From the cell containing the given text, extract its center point as [x, y] coordinate. 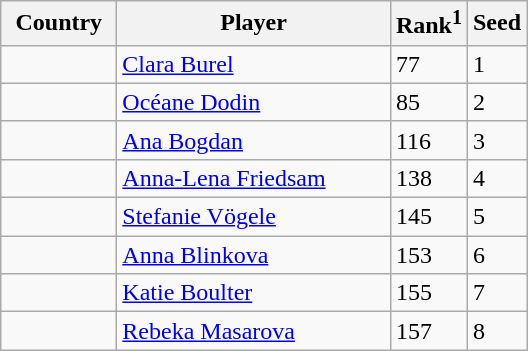
4 [496, 178]
Seed [496, 24]
7 [496, 293]
6 [496, 255]
Player [254, 24]
157 [428, 331]
Anna-Lena Friedsam [254, 178]
2 [496, 102]
Katie Boulter [254, 293]
116 [428, 140]
85 [428, 102]
Clara Burel [254, 64]
153 [428, 255]
3 [496, 140]
8 [496, 331]
Anna Blinkova [254, 255]
Stefanie Vögele [254, 217]
Ana Bogdan [254, 140]
Rebeka Masarova [254, 331]
5 [496, 217]
77 [428, 64]
1 [496, 64]
145 [428, 217]
Rank1 [428, 24]
138 [428, 178]
Océane Dodin [254, 102]
155 [428, 293]
Country [59, 24]
